Return [X, Y] of the center of cell containing provided text 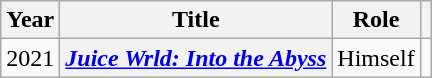
Year [30, 20]
Role [376, 20]
Himself [376, 58]
2021 [30, 58]
Title [196, 20]
Juice Wrld: Into the Abyss [196, 58]
